Pinpoint the cell where the given text exists, returning its (x, y) midpoint coordinate. 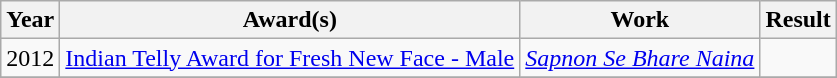
Result (798, 20)
Year (30, 20)
Sapnon Se Bhare Naina (640, 58)
Work (640, 20)
Award(s) (290, 20)
2012 (30, 58)
Indian Telly Award for Fresh New Face - Male (290, 58)
